Provide the (x, y) coordinate of the cell's center where the given text is located.  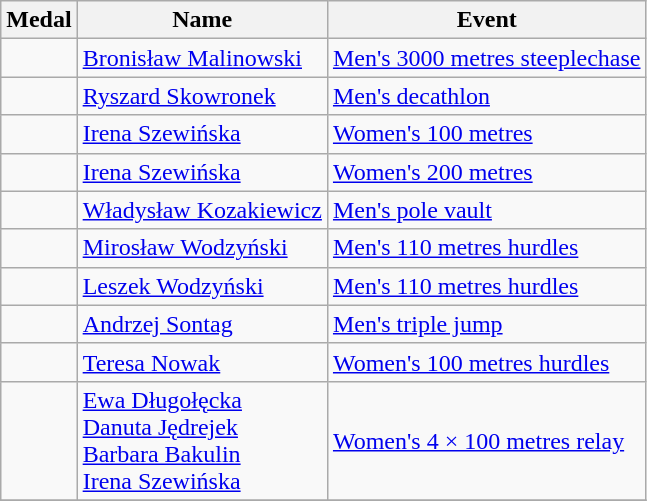
Mirosław Wodzyński (202, 248)
Event (486, 20)
Women's 4 × 100 metres relay (486, 440)
Bronisław Malinowski (202, 58)
Leszek Wodzyński (202, 286)
Teresa Nowak (202, 362)
Ewa DługołęckaDanuta JędrejekBarbara BakulinIrena Szewińska (202, 440)
Women's 100 metres (486, 134)
Władysław Kozakiewicz (202, 210)
Men's decathlon (486, 96)
Men's triple jump (486, 324)
Ryszard Skowronek (202, 96)
Andrzej Sontag (202, 324)
Men's pole vault (486, 210)
Women's 100 metres hurdles (486, 362)
Men's 3000 metres steeplechase (486, 58)
Name (202, 20)
Medal (39, 20)
Women's 200 metres (486, 172)
